Search for the cell housing the specified text and yield its [X, Y] center coordinate. 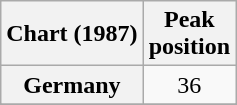
Chart (1987) [72, 34]
36 [189, 85]
Peakposition [189, 34]
Germany [72, 85]
